Return (X, Y) of the center of cell containing provided text 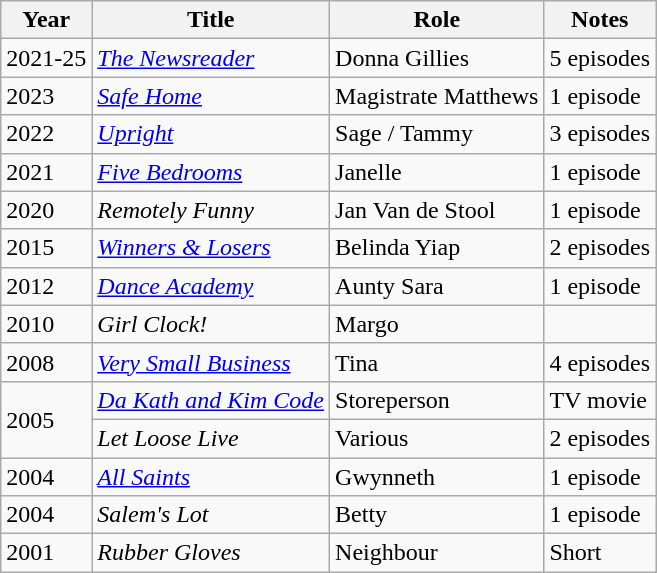
Very Small Business (211, 362)
Storeperson (437, 400)
Sage / Tammy (437, 134)
2021 (46, 172)
Girl Clock! (211, 324)
Short (600, 553)
Dance Academy (211, 286)
Da Kath and Kim Code (211, 400)
Jan Van de Stool (437, 210)
Winners & Losers (211, 248)
Donna Gillies (437, 58)
Janelle (437, 172)
Salem's Lot (211, 515)
Rubber Gloves (211, 553)
Role (437, 20)
Notes (600, 20)
2020 (46, 210)
Belinda Yiap (437, 248)
Various (437, 438)
Upright (211, 134)
Five Bedrooms (211, 172)
All Saints (211, 477)
Magistrate Matthews (437, 96)
Year (46, 20)
3 episodes (600, 134)
2023 (46, 96)
Betty (437, 515)
Margo (437, 324)
Gwynneth (437, 477)
2005 (46, 419)
2008 (46, 362)
5 episodes (600, 58)
TV movie (600, 400)
Let Loose Live (211, 438)
4 episodes (600, 362)
2012 (46, 286)
2022 (46, 134)
Tina (437, 362)
Remotely Funny (211, 210)
2001 (46, 553)
The Newsreader (211, 58)
2021-25 (46, 58)
2015 (46, 248)
2010 (46, 324)
Safe Home (211, 96)
Aunty Sara (437, 286)
Title (211, 20)
Neighbour (437, 553)
